Pinpoint the cell where the given text exists, returning its (x, y) midpoint coordinate. 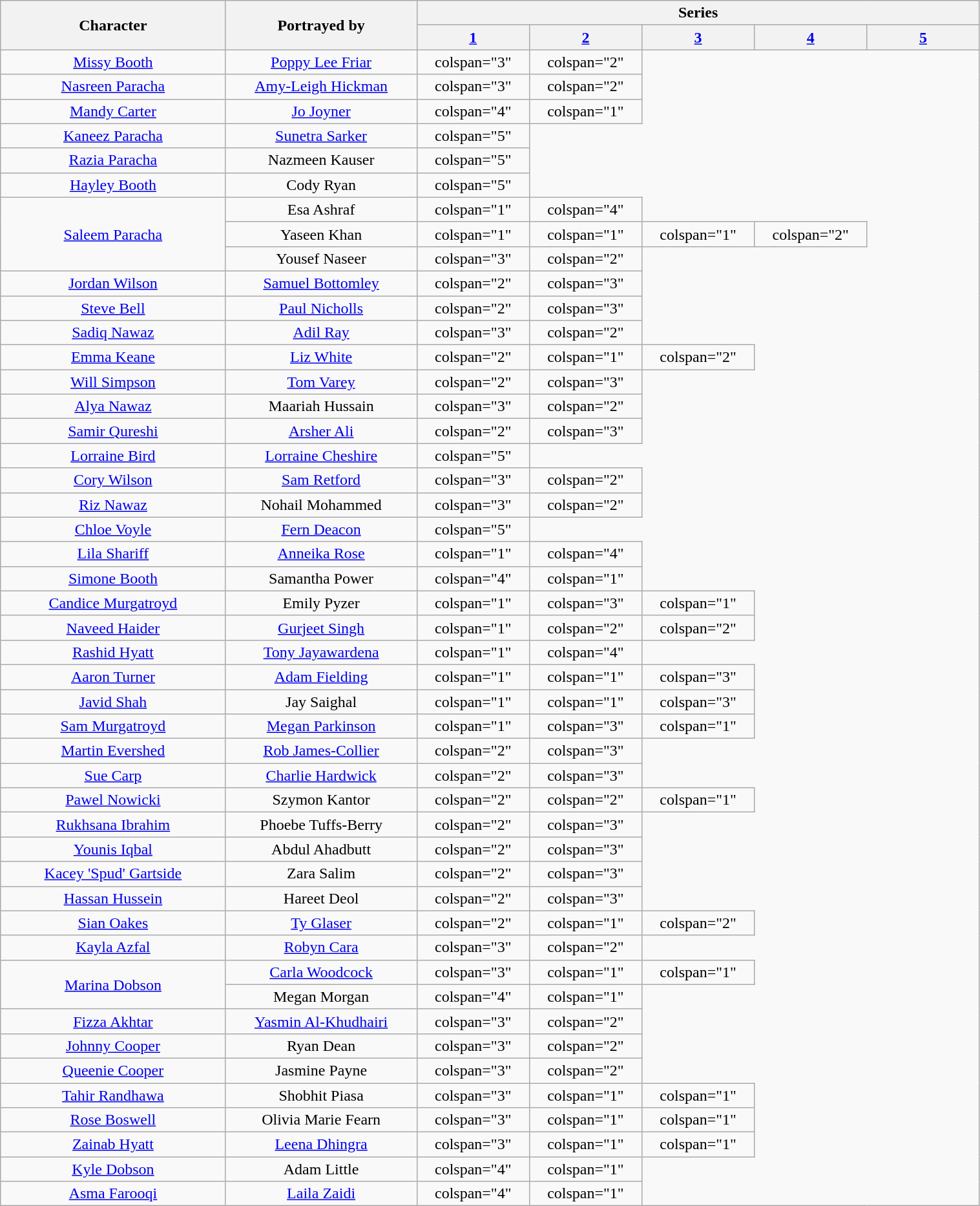
Riz Nawaz (113, 505)
Kaneez Paracha (113, 136)
Adil Ray (321, 333)
Will Simpson (113, 382)
Ty Glaser (321, 923)
Kyle Dobson (113, 1169)
Laila Zaidi (321, 1194)
Rukhsana Ibrahim (113, 825)
Yousef Naseer (321, 259)
Saleem Paracha (113, 234)
Zara Salim (321, 874)
Martin Evershed (113, 751)
Esa Ashraf (321, 209)
Mandy Carter (113, 111)
Alya Nawaz (113, 407)
Gurjeet Singh (321, 628)
Kayla Azfal (113, 947)
Razia Paracha (113, 160)
Tahir Randhawa (113, 1095)
Poppy Lee Friar (321, 62)
Aaron Turner (113, 677)
Sunetra Sarker (321, 136)
Adam Fielding (321, 677)
Yaseen Khan (321, 234)
Shobhit Piasa (321, 1095)
Amy-Leigh Hickman (321, 87)
Yasmin Al-Khudhairi (321, 1021)
Javid Shah (113, 701)
Nasreen Paracha (113, 87)
Emily Pyzer (321, 603)
Portrayed by (321, 25)
Megan Parkinson (321, 726)
Adam Little (321, 1169)
Candice Murgatroyd (113, 603)
Olivia Marie Fearn (321, 1120)
Sue Carp (113, 776)
Fern Deacon (321, 529)
Jordan Wilson (113, 283)
Arsher Ali (321, 431)
Tom Varey (321, 382)
Sam Retford (321, 480)
Liz White (321, 357)
Rashid Hyatt (113, 652)
Lorraine Cheshire (321, 456)
Charlie Hardwick (321, 776)
Nohail Mohammed (321, 505)
Carla Woodcock (321, 972)
Jasmine Payne (321, 1070)
Johnny Cooper (113, 1046)
Emma Keane (113, 357)
Queenie Cooper (113, 1070)
5 (923, 37)
Hareet Deol (321, 898)
Asma Farooqi (113, 1194)
Character (113, 25)
Marina Dobson (113, 984)
Naveed Haider (113, 628)
Lorraine Bird (113, 456)
Sian Oakes (113, 923)
Rob James-Collier (321, 751)
Zainab Hyatt (113, 1145)
Chloe Voyle (113, 529)
4 (811, 37)
Megan Morgan (321, 997)
Samantha Power (321, 578)
Fizza Akhtar (113, 1021)
3 (698, 37)
Abdul Ahadbutt (321, 849)
Series (698, 13)
Szymon Kantor (321, 800)
Maariah Hussain (321, 407)
Samir Qureshi (113, 431)
Samuel Bottomley (321, 283)
Steve Bell (113, 308)
Lila Shariff (113, 554)
Younis Iqbal (113, 849)
2 (585, 37)
Sadiq Nawaz (113, 333)
Phoebe Tuffs-Berry (321, 825)
Jay Saighal (321, 701)
Rose Boswell (113, 1120)
Robyn Cara (321, 947)
Hayley Booth (113, 185)
1 (473, 37)
Missy Booth (113, 62)
Hassan Hussein (113, 898)
Cory Wilson (113, 480)
Nazmeen Kauser (321, 160)
Leena Dhingra (321, 1145)
Pawel Nowicki (113, 800)
Sam Murgatroyd (113, 726)
Kacey 'Spud' Gartside (113, 874)
Paul Nicholls (321, 308)
Tony Jayawardena (321, 652)
Ryan Dean (321, 1046)
Anneika Rose (321, 554)
Cody Ryan (321, 185)
Simone Booth (113, 578)
Jo Joyner (321, 111)
